Return the [X, Y] coordinate for the center point of the cell that contains the specified text.  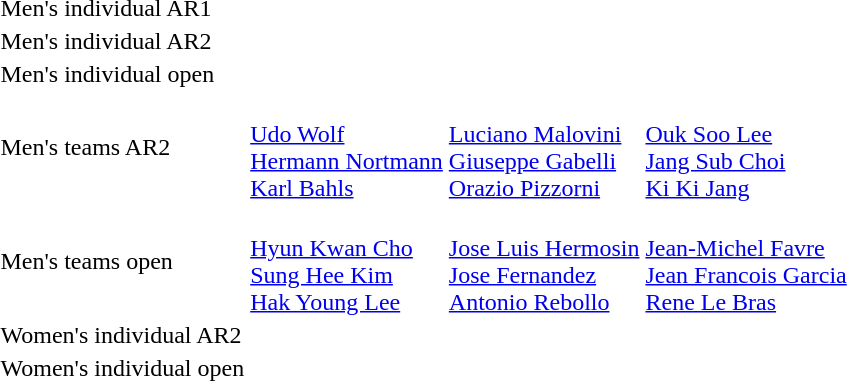
Udo Wolf Hermann Nortmann Karl Bahls [347, 148]
Jose Luis Hermosin Jose Fernandez Antonio Rebollo [544, 262]
Hyun Kwan Cho Sung Hee Kim Hak Young Lee [347, 262]
Luciano Malovini Giuseppe Gabelli Orazio Pizzorni [544, 148]
